From the cell containing the given text, extract its center point as [x, y] coordinate. 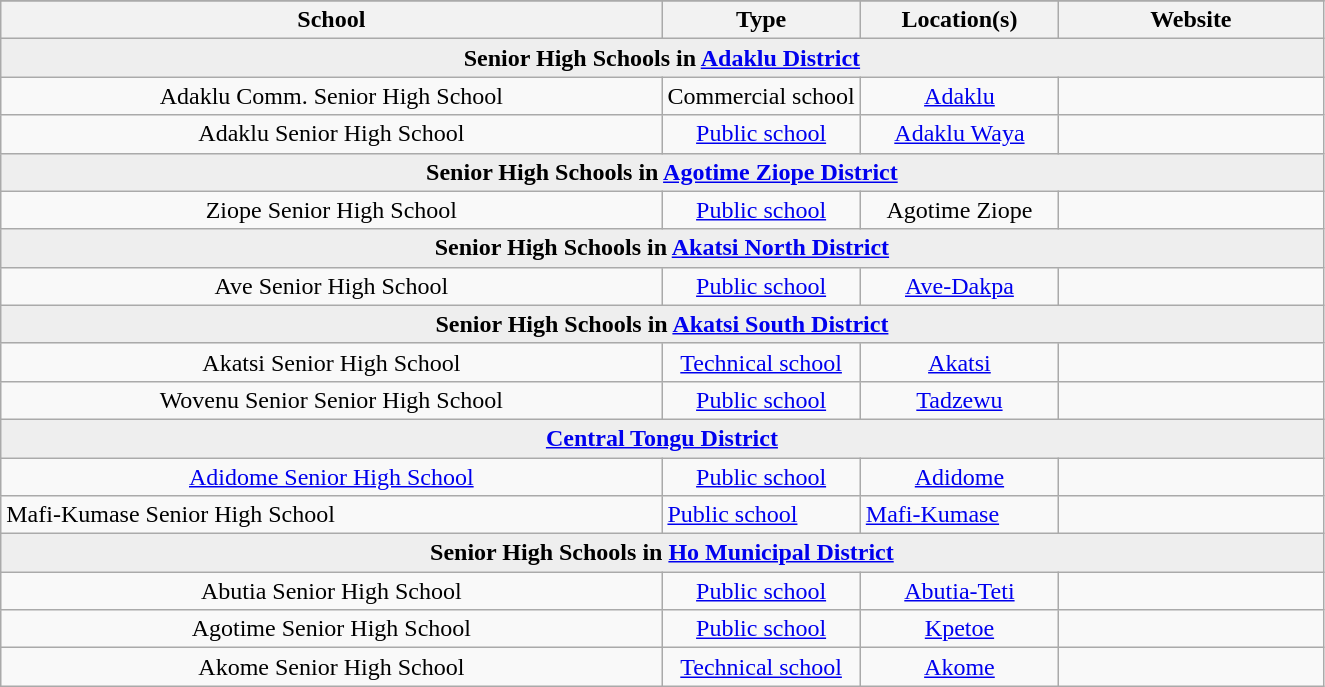
School [332, 20]
Akatsi Senior High School [332, 362]
Commercial school [761, 96]
Adaklu Waya [959, 134]
Abutia Senior High School [332, 591]
Adaklu [959, 96]
Senior High Schools in Agotime Ziope District [662, 172]
Agotime Senior High School [332, 629]
Wovenu Senior Senior High School [332, 400]
Adaklu Senior High School [332, 134]
Type [761, 20]
Ave-Dakpa [959, 286]
Abutia-Teti [959, 591]
Ave Senior High School [332, 286]
Mafi-Kumase [959, 515]
Location(s) [959, 20]
Adidome Senior High School [332, 477]
Central Tongu District [662, 438]
Senior High Schools in Akatsi South District [662, 324]
Website [1191, 20]
Tadzewu [959, 400]
Akatsi [959, 362]
Senior High Schools in Adaklu District [662, 58]
Akome Senior High School [332, 667]
Mafi-Kumase Senior High School [332, 515]
Adaklu Comm. Senior High School [332, 96]
Ziope Senior High School [332, 210]
Akome [959, 667]
Senior High Schools in Akatsi North District [662, 248]
Adidome [959, 477]
Kpetoe [959, 629]
Agotime Ziope [959, 210]
Senior High Schools in Ho Municipal District [662, 553]
